Search for the cell housing the specified text and yield its [x, y] center coordinate. 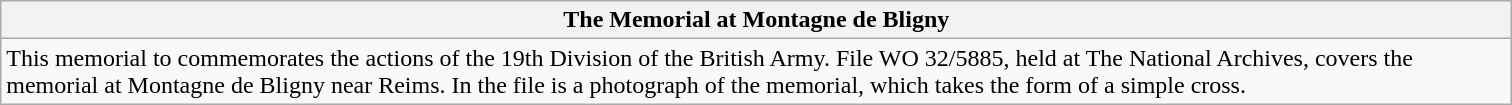
The Memorial at Montagne de Bligny [756, 20]
